From the cell containing the given text, extract its center point as [x, y] coordinate. 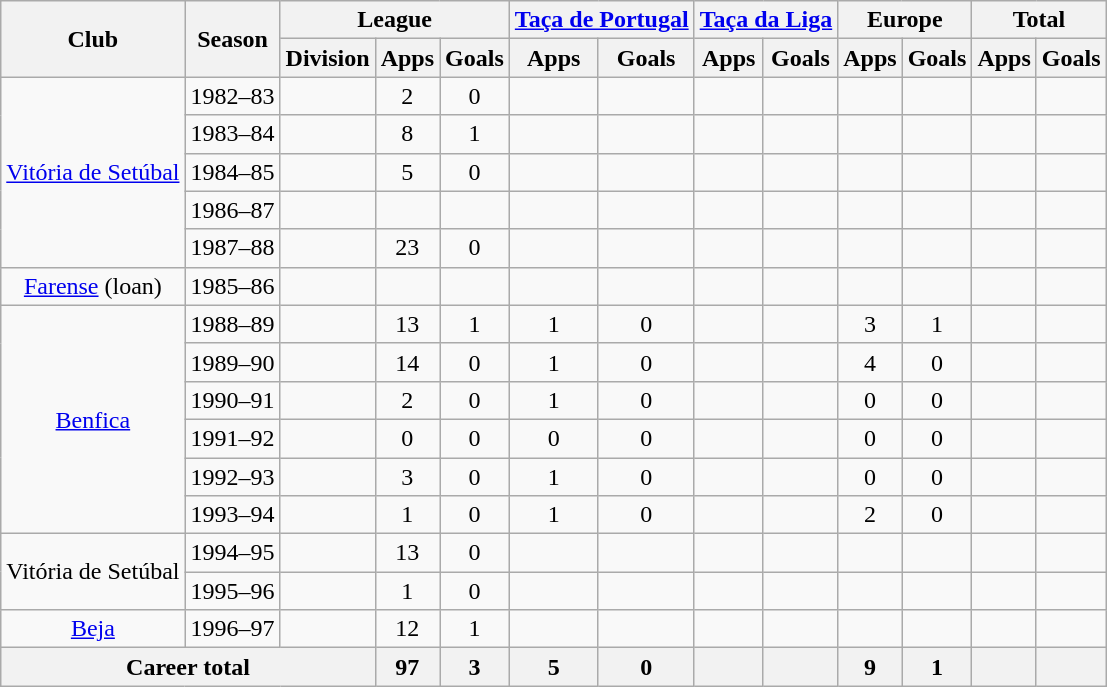
23 [407, 248]
1994–95 [232, 553]
1989–90 [232, 362]
1996–97 [232, 629]
Career total [188, 667]
14 [407, 362]
4 [870, 362]
8 [407, 134]
Club [93, 39]
1982–83 [232, 96]
1991–92 [232, 438]
1992–93 [232, 477]
1993–94 [232, 515]
Beja [93, 629]
League [394, 20]
1984–85 [232, 172]
1987–88 [232, 248]
Farense (loan) [93, 286]
Europe [905, 20]
Taça da Liga [766, 20]
9 [870, 667]
1990–91 [232, 400]
1988–89 [232, 324]
1986–87 [232, 210]
Season [232, 39]
Taça de Portugal [602, 20]
1983–84 [232, 134]
1985–86 [232, 286]
Total [1039, 20]
1995–96 [232, 591]
Division [328, 58]
97 [407, 667]
Benfica [93, 419]
12 [407, 629]
